Return (X, Y) of the center of cell containing provided text 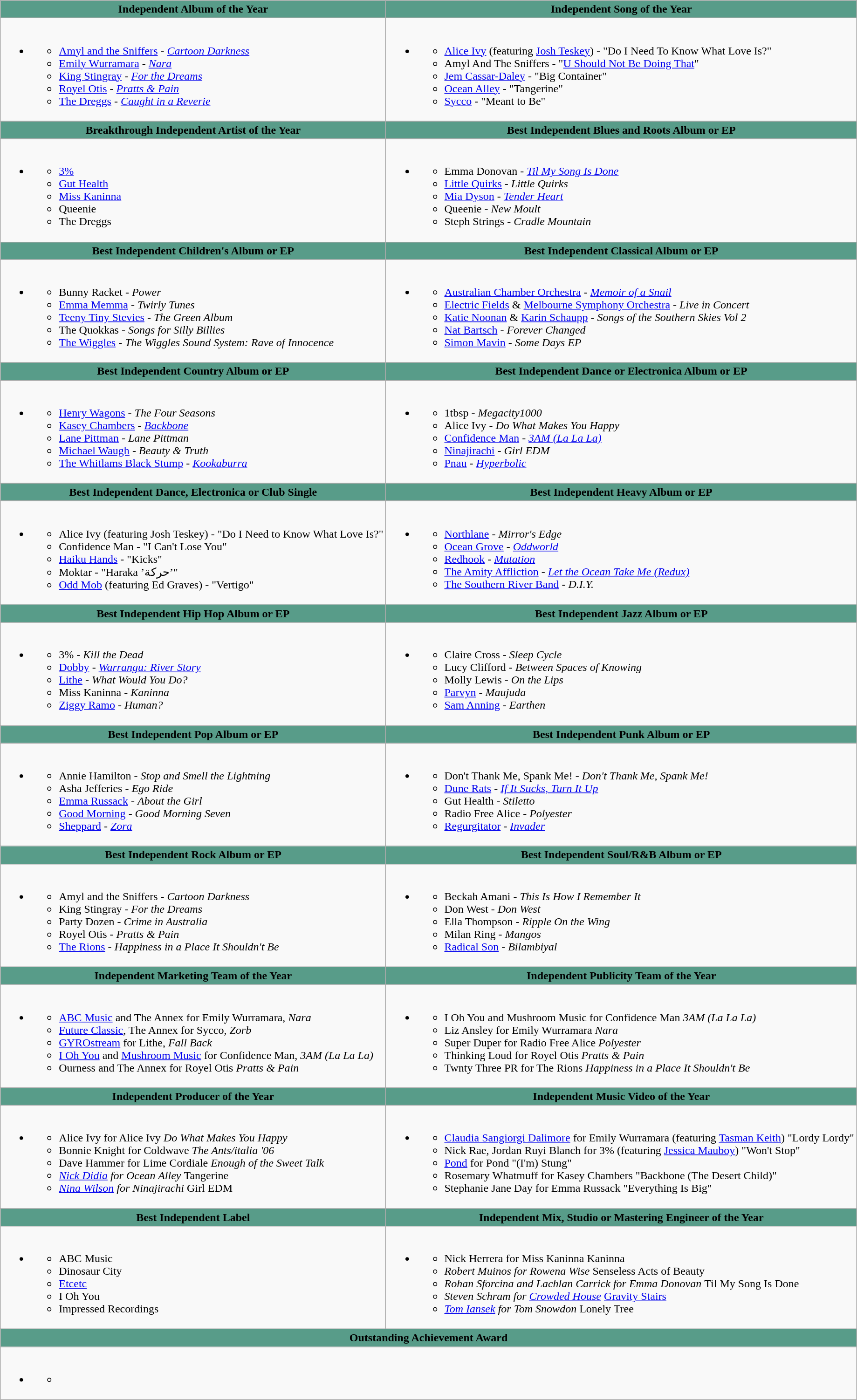
Independent Song of the Year (621, 9)
Independent Mix, Studio or Mastering Engineer of the Year (621, 1217)
Best Independent Dance or Electronica Album or EP (621, 371)
Best Independent Heavy Album or EP (621, 492)
Emma Donovan - Til My Song Is DoneLittle Quirks - Little QuirksMia Dyson - Tender HeartQueenie - New MoultSteph Strings - Cradle Mountain (621, 190)
Independent Marketing Team of the Year (193, 976)
Breakthrough Independent Artist of the Year (193, 130)
Independent Publicity Team of the Year (621, 976)
Northlane - Mirror's EdgeOcean Grove - OddworldRedhook - MutationThe Amity Affliction - Let the Ocean Take Me (Redux)The Southern River Band - D.I.Y. (621, 553)
Claire Cross - Sleep CycleLucy Clifford - Between Spaces of KnowingMolly Lewis - On the LipsParvyn - MaujudaSam Anning - Earthen (621, 674)
Independent Producer of the Year (193, 1096)
Independent Album of the Year (193, 9)
Best Independent Soul/R&B Album or EP (621, 855)
3%Gut HealthMiss KaninnaQueenieThe Dreggs (193, 190)
Best Independent Blues and Roots Album or EP (621, 130)
Best Independent Pop Album or EP (193, 734)
Independent Music Video of the Year (621, 1096)
ABC MusicDinosaur CityEtcetcI Oh YouImpressed Recordings (193, 1277)
Best Independent Classical Album or EP (621, 251)
Best Independent Label (193, 1217)
Best Independent Punk Album or EP (621, 734)
Best Independent Rock Album or EP (193, 855)
Outstanding Achievement Award (429, 1338)
Best Independent Children's Album or EP (193, 251)
Beckah Amani - This Is How I Remember ItDon West - Don WestElla Thompson - Ripple On the WingMilan Ring - MangosRadical Son - Bilambiyal (621, 915)
Annie Hamilton - Stop and Smell the LightningAsha Jefferies - Ego RideEmma Russack - About the GirlGood Morning - Good Morning SevenSheppard - Zora (193, 795)
Best Independent Country Album or EP (193, 371)
Best Independent Hip Hop Album or EP (193, 614)
Best Independent Jazz Album or EP (621, 614)
Best Independent Dance, Electronica or Club Single (193, 492)
1tbsp - Megacity1000Alice Ivy - Do What Makes You HappyConfidence Man - 3AM (La La La)Ninajirachi - Girl EDMPnau - Hyperbolic (621, 431)
3% - Kill the DeadDobby - Warrangu: River StoryLithe - What Would You Do?Miss Kaninna - KaninnaZiggy Ramo - Human? (193, 674)
